Output the [x, y] coordinate of the center of the cell containing the given text.  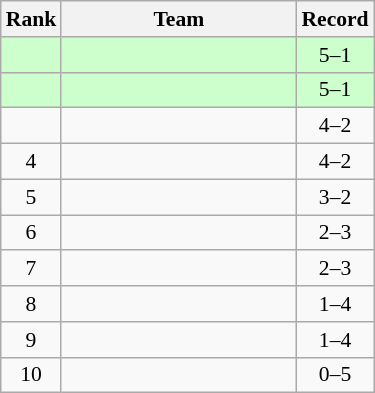
8 [32, 304]
4 [32, 162]
0–5 [334, 375]
Record [334, 19]
Team [178, 19]
5 [32, 197]
10 [32, 375]
3–2 [334, 197]
6 [32, 233]
Rank [32, 19]
7 [32, 269]
9 [32, 340]
